Output the (x, y) coordinate of the center of the cell containing the given text.  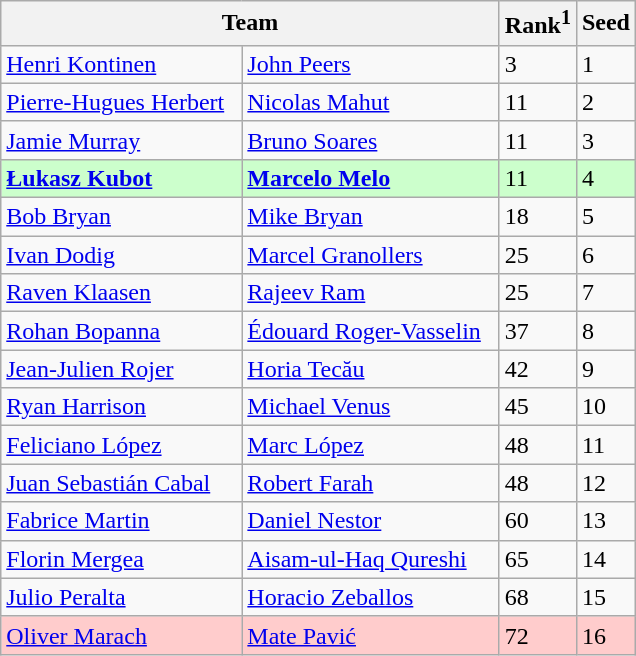
Feliciano López (122, 445)
Bob Bryan (122, 217)
8 (606, 331)
Łukasz Kubot (122, 178)
14 (606, 559)
60 (538, 521)
Ivan Dodig (122, 255)
John Peers (370, 64)
Ryan Harrison (122, 407)
Marcel Granollers (370, 255)
12 (606, 483)
Horia Tecău (370, 369)
15 (606, 597)
Horacio Zeballos (370, 597)
Jean-Julien Rojer (122, 369)
Nicolas Mahut (370, 102)
2 (606, 102)
18 (538, 217)
37 (538, 331)
Robert Farah (370, 483)
72 (538, 635)
5 (606, 217)
Rohan Bopanna (122, 331)
Édouard Roger-Vasselin (370, 331)
Marc López (370, 445)
Bruno Soares (370, 140)
Rajeev Ram (370, 293)
Jamie Murray (122, 140)
Mike Bryan (370, 217)
65 (538, 559)
Team (250, 24)
16 (606, 635)
Florin Mergea (122, 559)
Aisam-ul-Haq Qureshi (370, 559)
6 (606, 255)
4 (606, 178)
Oliver Marach (122, 635)
7 (606, 293)
9 (606, 369)
Michael Venus (370, 407)
Raven Klaasen (122, 293)
Marcelo Melo (370, 178)
Rank1 (538, 24)
Fabrice Martin (122, 521)
Julio Peralta (122, 597)
Pierre-Hugues Herbert (122, 102)
Henri Kontinen (122, 64)
10 (606, 407)
68 (538, 597)
Juan Sebastián Cabal (122, 483)
13 (606, 521)
Seed (606, 24)
Daniel Nestor (370, 521)
1 (606, 64)
42 (538, 369)
Mate Pavić (370, 635)
45 (538, 407)
